Return (X, Y) of the center of cell containing provided text 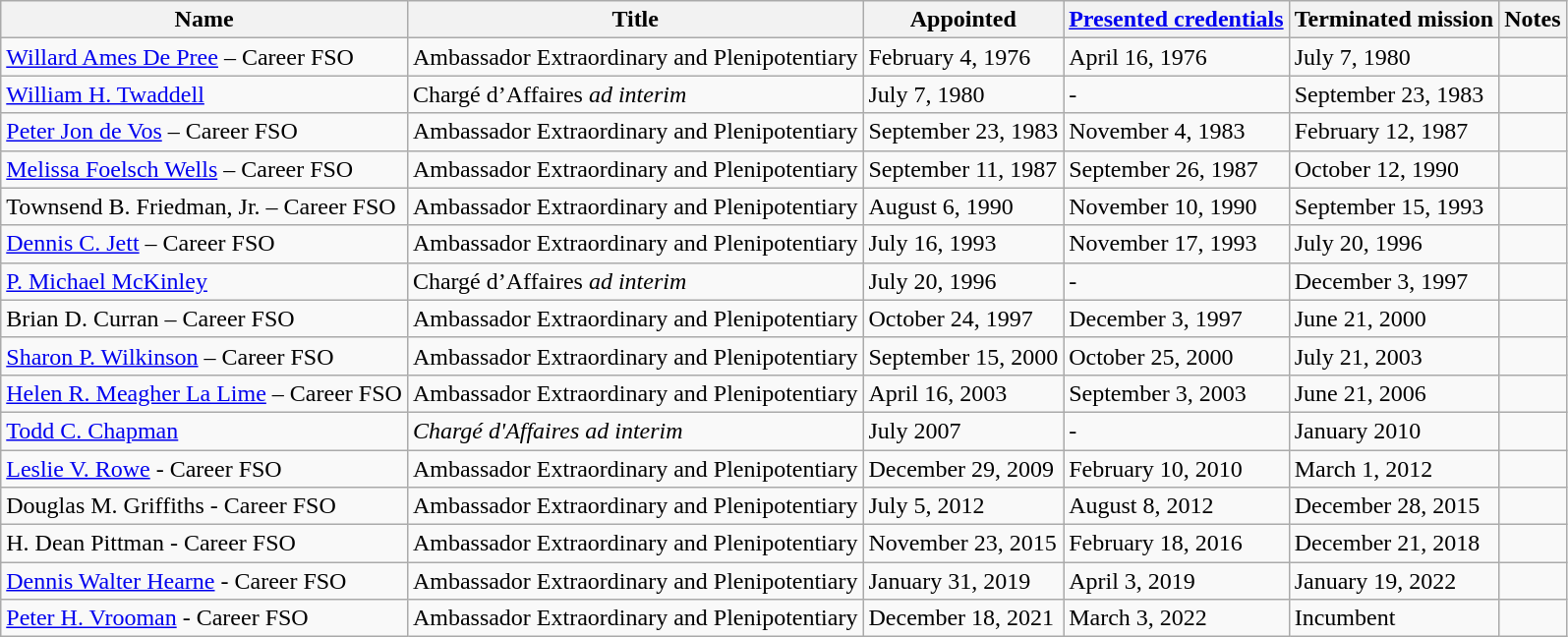
Chargé d'Affaires ad interim (635, 431)
November 10, 1990 (1176, 206)
January 31, 2019 (963, 581)
Notes (1533, 20)
Dennis Walter Hearne - Career FSO (204, 581)
September 11, 1987 (963, 169)
February 4, 1976 (963, 57)
Todd C. Chapman (204, 431)
Presented credentials (1176, 20)
September 15, 2000 (963, 356)
December 18, 2021 (963, 618)
November 4, 1983 (1176, 132)
June 21, 2006 (1394, 393)
Melissa Foelsch Wells – Career FSO (204, 169)
July 2007 (963, 431)
January 19, 2022 (1394, 581)
Peter H. Vrooman - Career FSO (204, 618)
December 28, 2015 (1394, 506)
Leslie V. Rowe - Career FSO (204, 469)
April 3, 2019 (1176, 581)
Incumbent (1394, 618)
June 21, 2000 (1394, 318)
Title (635, 20)
April 16, 2003 (963, 393)
P. Michael McKinley (204, 281)
Sharon P. Wilkinson – Career FSO (204, 356)
H. Dean Pittman - Career FSO (204, 544)
Appointed (963, 20)
February 10, 2010 (1176, 469)
April 16, 1976 (1176, 57)
August 8, 2012 (1176, 506)
March 1, 2012 (1394, 469)
Willard Ames De Pree – Career FSO (204, 57)
January 2010 (1394, 431)
Douglas M. Griffiths - Career FSO (204, 506)
William H. Twaddell (204, 94)
March 3, 2022 (1176, 618)
Dennis C. Jett – Career FSO (204, 244)
September 3, 2003 (1176, 393)
Brian D. Curran – Career FSO (204, 318)
October 24, 1997 (963, 318)
December 29, 2009 (963, 469)
October 12, 1990 (1394, 169)
July 5, 2012 (963, 506)
Townsend B. Friedman, Jr. – Career FSO (204, 206)
September 26, 1987 (1176, 169)
October 25, 2000 (1176, 356)
Peter Jon de Vos – Career FSO (204, 132)
November 23, 2015 (963, 544)
September 15, 1993 (1394, 206)
February 18, 2016 (1176, 544)
Helen R. Meagher La Lime – Career FSO (204, 393)
Terminated mission (1394, 20)
July 21, 2003 (1394, 356)
December 21, 2018 (1394, 544)
August 6, 1990 (963, 206)
Name (204, 20)
February 12, 1987 (1394, 132)
July 16, 1993 (963, 244)
November 17, 1993 (1176, 244)
